Detect which cell encompasses the target text, then output its [X, Y] center coordinate. 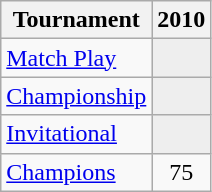
Championship [76, 96]
Invitational [76, 134]
2010 [182, 20]
Match Play [76, 58]
75 [182, 172]
Champions [76, 172]
Tournament [76, 20]
